Return the [X, Y] coordinate for the center point of the cell that contains the specified text.  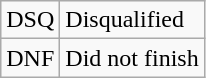
Did not finish [132, 58]
DNF [30, 58]
Disqualified [132, 20]
DSQ [30, 20]
